Identify which cell holds the provided text, then report its [x, y] central coordinate. 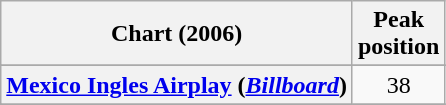
38 [398, 85]
Mexico Ingles Airplay (Billboard) [177, 85]
Chart (2006) [177, 34]
Peakposition [398, 34]
